Return [X, Y] of the center of cell containing provided text 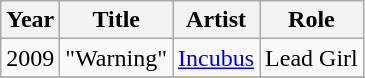
Year [30, 20]
Artist [216, 20]
Title [116, 20]
Lead Girl [312, 58]
Incubus [216, 58]
Role [312, 20]
2009 [30, 58]
"Warning" [116, 58]
